Determine the (X, Y) coordinate at the center of the cell enclosing the given text.  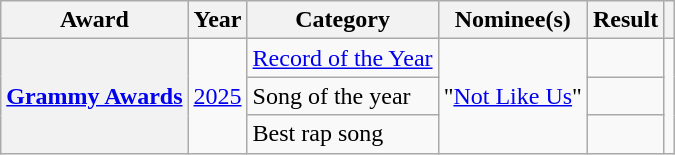
Award (94, 20)
Grammy Awards (94, 96)
Year (218, 20)
Result (625, 20)
2025 (218, 96)
Nominee(s) (512, 20)
Record of the Year (342, 58)
"Not Like Us" (512, 96)
Best rap song (342, 134)
Category (342, 20)
Song of the year (342, 96)
